Detect which cell encompasses the target text, then output its [x, y] center coordinate. 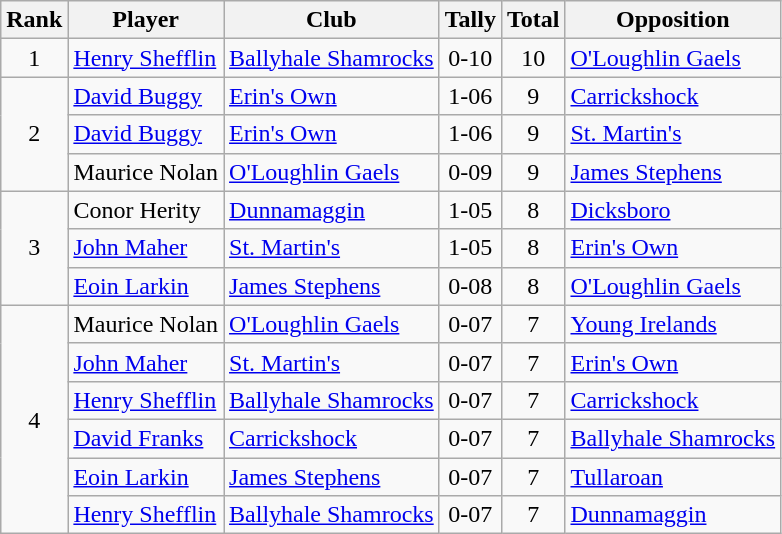
10 [533, 58]
1 [34, 58]
0-09 [470, 172]
Young Irelands [673, 324]
Player [146, 20]
Tally [470, 20]
Tullaroan [673, 477]
2 [34, 134]
4 [34, 419]
Conor Herity [146, 210]
3 [34, 248]
0-10 [470, 58]
0-08 [470, 286]
Dicksboro [673, 210]
Opposition [673, 20]
Total [533, 20]
Rank [34, 20]
Club [332, 20]
David Franks [146, 438]
